Provide the (X, Y) coordinate of the cell's center where the given text is located.  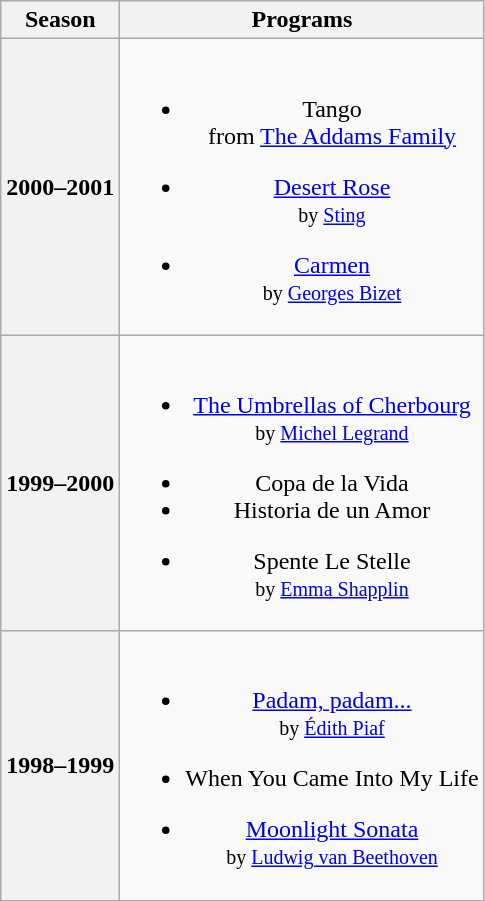
2000–2001 (60, 187)
Season (60, 20)
Padam, padam... by Édith Piaf When You Came Into My LifeMoonlight Sonata by Ludwig van Beethoven (302, 766)
1998–1999 (60, 766)
Programs (302, 20)
Tango from The Addams FamilyDesert Rose by Sting Carmen by Georges Bizet (302, 187)
The Umbrellas of Cherbourg by Michel Legrand Copa de la VidaHistoria de un AmorSpente Le Stelle by Emma Shapplin (302, 483)
1999–2000 (60, 483)
